For the text-containing cell, return its midpoint in (x, y) coordinate format. 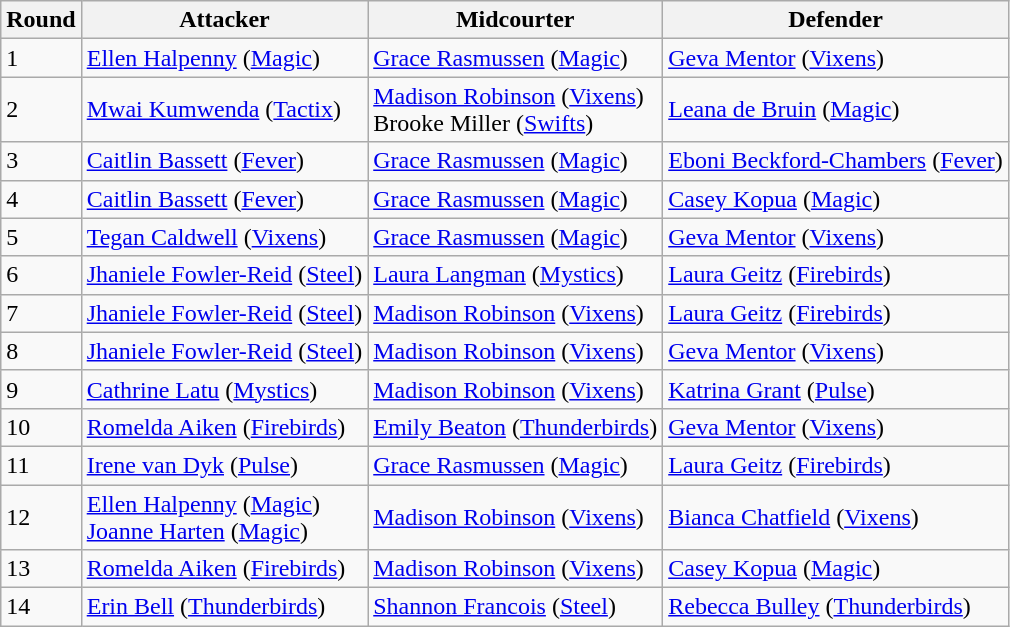
11 (41, 465)
5 (41, 237)
6 (41, 275)
Attacker (224, 20)
8 (41, 351)
13 (41, 569)
12 (41, 516)
Midcourter (516, 20)
14 (41, 607)
Laura Langman (Mystics) (516, 275)
7 (41, 313)
Ellen Halpenny (Magic) (224, 58)
Eboni Beckford-Chambers (Fever) (836, 161)
Emily Beaton (Thunderbirds) (516, 427)
Bianca Chatfield (Vixens) (836, 516)
Rebecca Bulley (Thunderbirds) (836, 607)
Defender (836, 20)
Cathrine Latu (Mystics) (224, 389)
Katrina Grant (Pulse) (836, 389)
9 (41, 389)
Leana de Bruin (Magic) (836, 110)
3 (41, 161)
Irene van Dyk (Pulse) (224, 465)
4 (41, 199)
Erin Bell (Thunderbirds) (224, 607)
10 (41, 427)
Tegan Caldwell (Vixens) (224, 237)
Madison Robinson (Vixens) Brooke Miller (Swifts) (516, 110)
Round (41, 20)
Ellen Halpenny (Magic) Joanne Harten (Magic) (224, 516)
1 (41, 58)
Mwai Kumwenda (Tactix) (224, 110)
2 (41, 110)
Shannon Francois (Steel) (516, 607)
